Find where the given text appears and provide that cell's center as (x, y) coordinate. 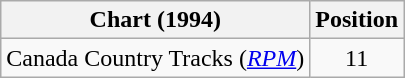
Position (357, 20)
Canada Country Tracks (RPM) (156, 58)
11 (357, 58)
Chart (1994) (156, 20)
